Detect which cell encompasses the target text, then output its (X, Y) center coordinate. 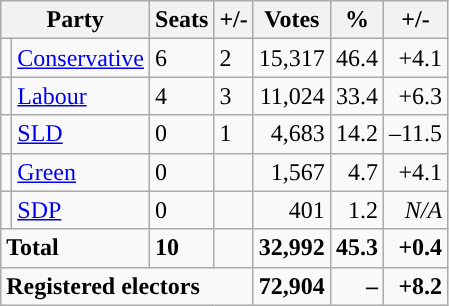
46.4 (356, 58)
11,024 (292, 96)
–11.5 (415, 134)
6 (182, 58)
4 (182, 96)
14.2 (356, 134)
Party (76, 20)
1,567 (292, 172)
– (356, 286)
45.3 (356, 248)
401 (292, 210)
SLD (81, 134)
+0.4 (415, 248)
Conservative (81, 58)
4.7 (356, 172)
Seats (182, 20)
+8.2 (415, 286)
SDP (81, 210)
Labour (81, 96)
N/A (415, 210)
1.2 (356, 210)
1 (234, 134)
% (356, 20)
4,683 (292, 134)
Green (81, 172)
72,904 (292, 286)
33.4 (356, 96)
15,317 (292, 58)
32,992 (292, 248)
Votes (292, 20)
Total (76, 248)
3 (234, 96)
+6.3 (415, 96)
2 (234, 58)
10 (182, 248)
Registered electors (128, 286)
